Return [X, Y] of the center of cell containing provided text 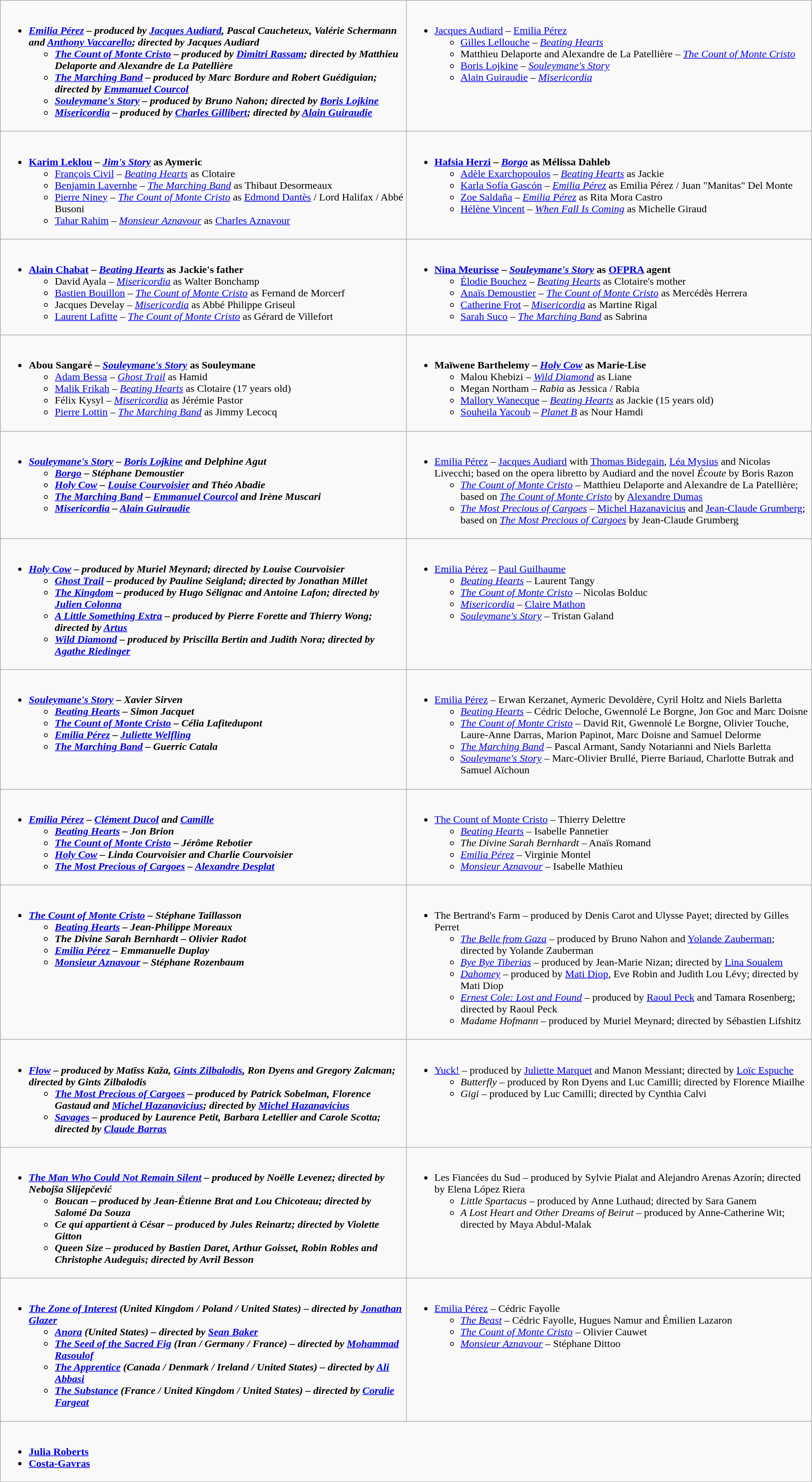
Julia RobertsCosta-Gavras [406, 1451]
